Detect which cell encompasses the target text, then output its (x, y) center coordinate. 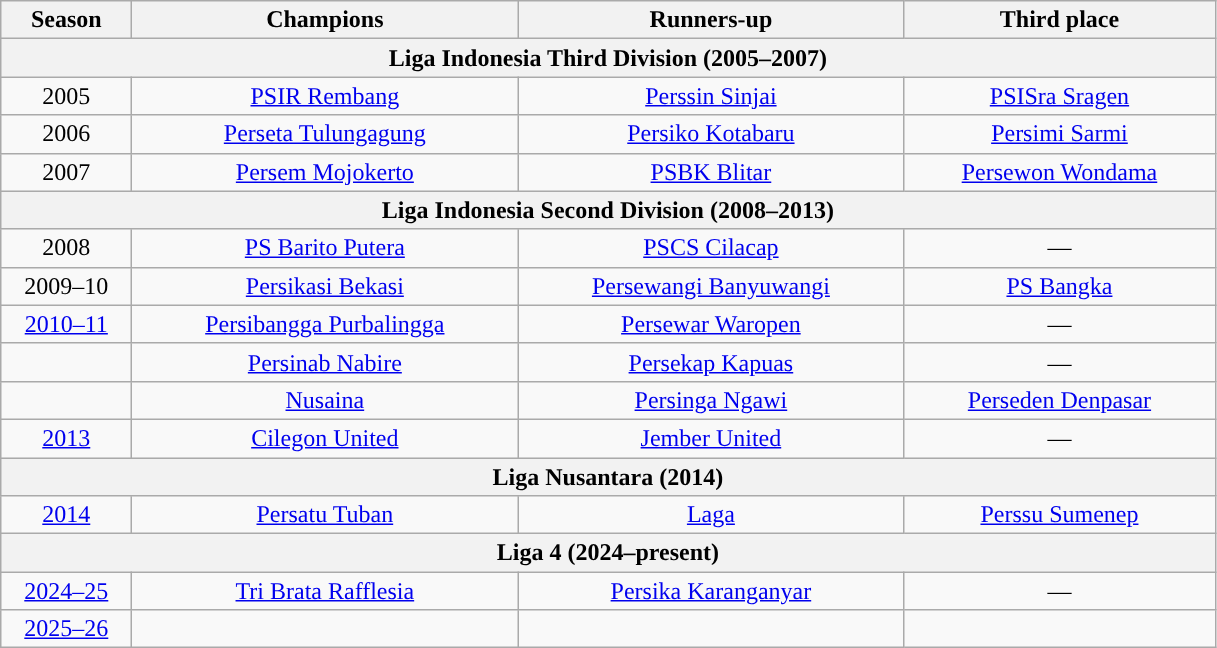
2014 (66, 515)
2024–25 (66, 591)
PSIR Rembang (325, 96)
Persika Karanganyar (711, 591)
Perseden Denpasar (1060, 400)
Champions (325, 20)
Liga Nusantara (2014) (608, 477)
Perssin Sinjai (711, 96)
Jember United (711, 438)
PS Bangka (1060, 286)
Liga 4 (2024–present) (608, 553)
Persikasi Bekasi (325, 286)
Persiko Kotabaru (711, 134)
Runners-up (711, 20)
Persinab Nabire (325, 362)
Liga Indonesia Second Division (2008–2013) (608, 210)
Persewon Wondama (1060, 172)
Persinga Ngawi (711, 400)
Perssu Sumenep (1060, 515)
Persewangi Banyuwangi (711, 286)
Perseta Tulungagung (325, 134)
2025–26 (66, 629)
Persatu Tuban (325, 515)
Cilegon United (325, 438)
2013 (66, 438)
2008 (66, 248)
Persem Mojokerto (325, 172)
Persewar Waropen (711, 324)
2009–10 (66, 286)
2006 (66, 134)
2005 (66, 96)
Nusaina (325, 400)
PSCS Cilacap (711, 248)
Persibangga Purbalingga (325, 324)
Season (66, 20)
Liga Indonesia Third Division (2005–2007) (608, 58)
Persimi Sarmi (1060, 134)
2010–11 (66, 324)
Laga (711, 515)
Third place (1060, 20)
Persekap Kapuas (711, 362)
PSISra Sragen (1060, 96)
Tri Brata Rafflesia (325, 591)
PS Barito Putera (325, 248)
PSBK Blitar (711, 172)
2007 (66, 172)
